Output the (x, y) coordinate of the center of the cell containing the given text.  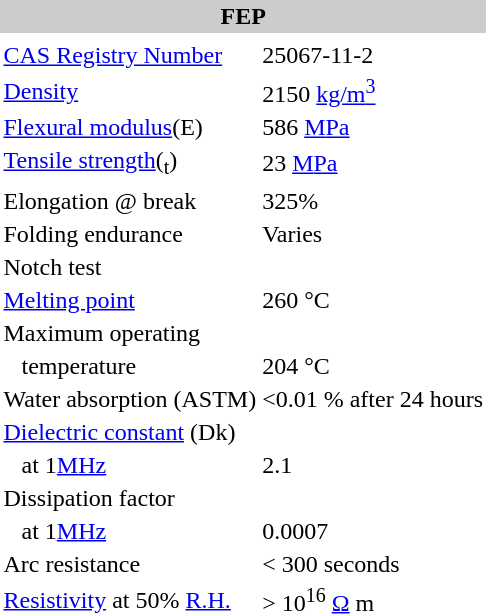
Melting point (130, 300)
<0.01 % after 24 hours (372, 398)
temperature (130, 366)
204 °C (372, 366)
Notch test (130, 266)
586 MPa (372, 128)
FEP (243, 16)
2.1 (372, 464)
CAS Registry Number (130, 56)
Water absorption (ASTM) (130, 398)
Maximum operating (130, 332)
260 °C (372, 300)
Elongation @ break (130, 200)
2150 kg/m3 (372, 92)
Dissipation factor (130, 498)
Folding endurance (130, 234)
Flexural modulus(E) (130, 128)
Dielectric constant (Dk) (130, 432)
325% (372, 200)
Density (130, 92)
Tensile strength(t) (130, 164)
Arc resistance (130, 564)
0.0007 (372, 530)
23 MPa (372, 164)
< 300 seconds (372, 564)
25067-11-2 (372, 56)
Varies (372, 234)
